Capture the cell that displays the provided text and extract its [X, Y] central coordinate. 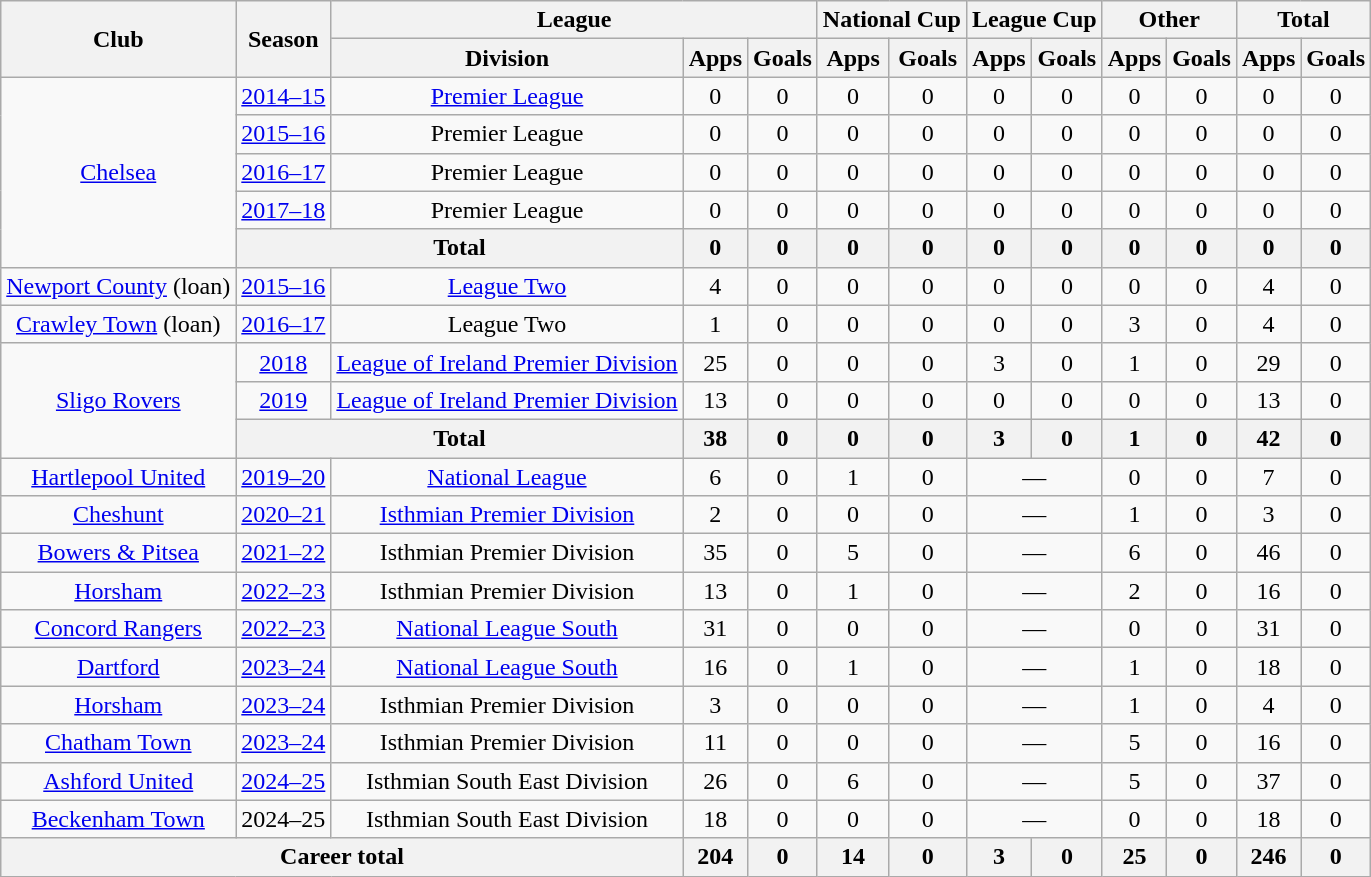
246 [1268, 857]
26 [715, 781]
7 [1268, 477]
National Cup [892, 20]
Chatham Town [118, 743]
Division [507, 58]
League Cup [1034, 20]
2019 [284, 400]
Concord Rangers [118, 629]
Bowers & Pitsea [118, 553]
38 [715, 438]
46 [1268, 553]
Newport County (loan) [118, 286]
2017–18 [284, 210]
Crawley Town (loan) [118, 324]
2018 [284, 362]
2021–22 [284, 553]
2014–15 [284, 96]
42 [1268, 438]
Ashford United [118, 781]
Career total [342, 857]
Hartlepool United [118, 477]
Cheshunt [118, 515]
National League [507, 477]
Dartford [118, 667]
11 [715, 743]
Other [1169, 20]
Club [118, 39]
14 [853, 857]
37 [1268, 781]
2019–20 [284, 477]
League [574, 20]
Season [284, 39]
Beckenham Town [118, 819]
2020–21 [284, 515]
35 [715, 553]
Sligo Rovers [118, 400]
Chelsea [118, 172]
29 [1268, 362]
204 [715, 857]
